Capture the cell that displays the provided text and extract its (X, Y) central coordinate. 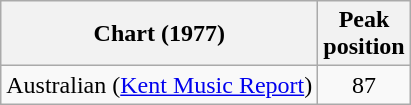
87 (364, 85)
Australian (Kent Music Report) (160, 85)
Chart (1977) (160, 34)
Peakposition (364, 34)
